For the text-containing cell, return its midpoint in [X, Y] coordinate format. 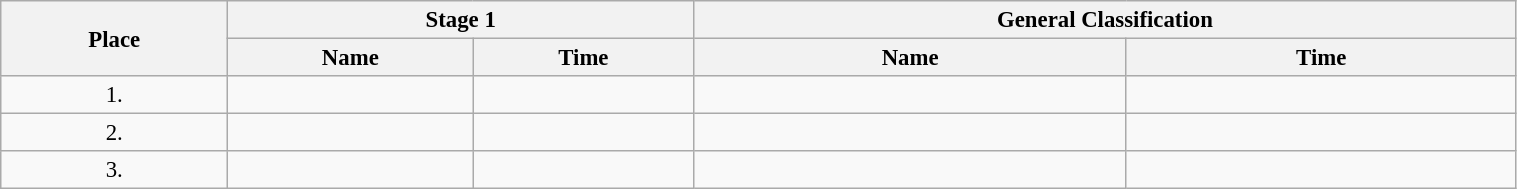
3. [114, 170]
General Classification [1105, 20]
Place [114, 38]
2. [114, 133]
1. [114, 95]
Stage 1 [461, 20]
